Scan for the cell matching the given text and deliver its [x, y] coordinate at center. 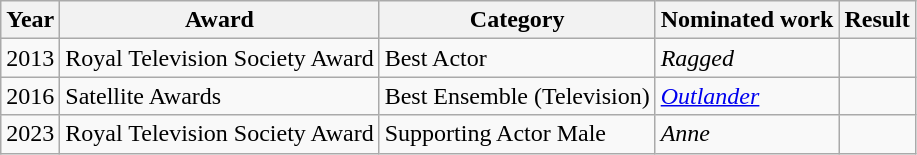
Year [30, 20]
Ragged [747, 58]
Nominated work [747, 20]
Satellite Awards [220, 96]
Category [517, 20]
Outlander [747, 96]
2016 [30, 96]
Result [877, 20]
Supporting Actor Male [517, 134]
Best Actor [517, 58]
2023 [30, 134]
Award [220, 20]
2013 [30, 58]
Best Ensemble (Television) [517, 96]
Anne [747, 134]
